Locate the cell with the specified text and output its [x, y] center coordinate. 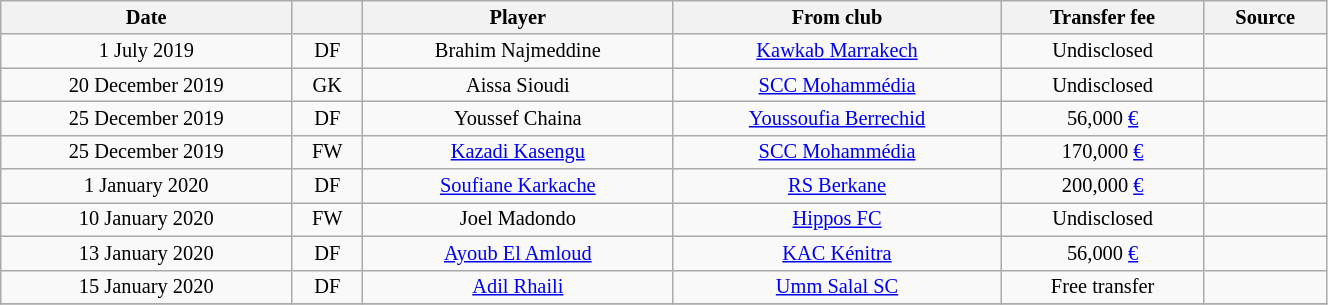
Date [146, 17]
170,000 € [1102, 152]
GK [328, 85]
KAC Kénitra [837, 253]
Source [1265, 17]
10 January 2020 [146, 219]
20 December 2019 [146, 85]
Youssef Chaina [518, 118]
Player [518, 17]
Adil Rhaili [518, 287]
1 January 2020 [146, 186]
Kawkab Marrakech [837, 51]
Brahim Najmeddine [518, 51]
Hippos FC [837, 219]
Joel Madondo [518, 219]
Umm Salal SC [837, 287]
200,000 € [1102, 186]
RS Berkane [837, 186]
Free transfer [1102, 287]
Kazadi Kasengu [518, 152]
From club [837, 17]
1 July 2019 [146, 51]
Transfer fee [1102, 17]
Aissa Sioudi [518, 85]
Ayoub El Amloud [518, 253]
Youssoufia Berrechid [837, 118]
15 January 2020 [146, 287]
13 January 2020 [146, 253]
Soufiane Karkache [518, 186]
